Determine the [X, Y] coordinate at the center of the cell enclosing the given text.  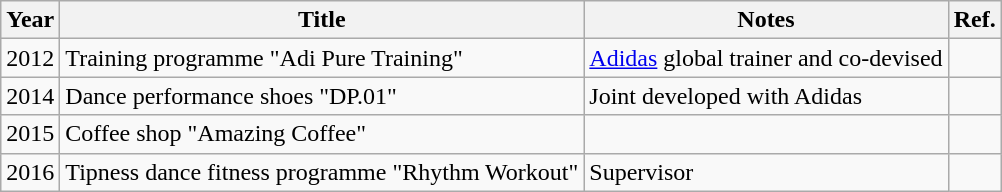
Year [30, 20]
Tipness dance fitness programme "Rhythm Workout" [322, 172]
2014 [30, 96]
Supervisor [766, 172]
Coffee shop "Amazing Coffee" [322, 134]
Title [322, 20]
Adidas global trainer and co-devised [766, 58]
2016 [30, 172]
Training programme "Adi Pure Training" [322, 58]
Ref. [974, 20]
2015 [30, 134]
Notes [766, 20]
Joint developed with Adidas [766, 96]
2012 [30, 58]
Dance performance shoes "DP.01" [322, 96]
